Find where the given text appears and provide that cell's center as [X, Y] coordinate. 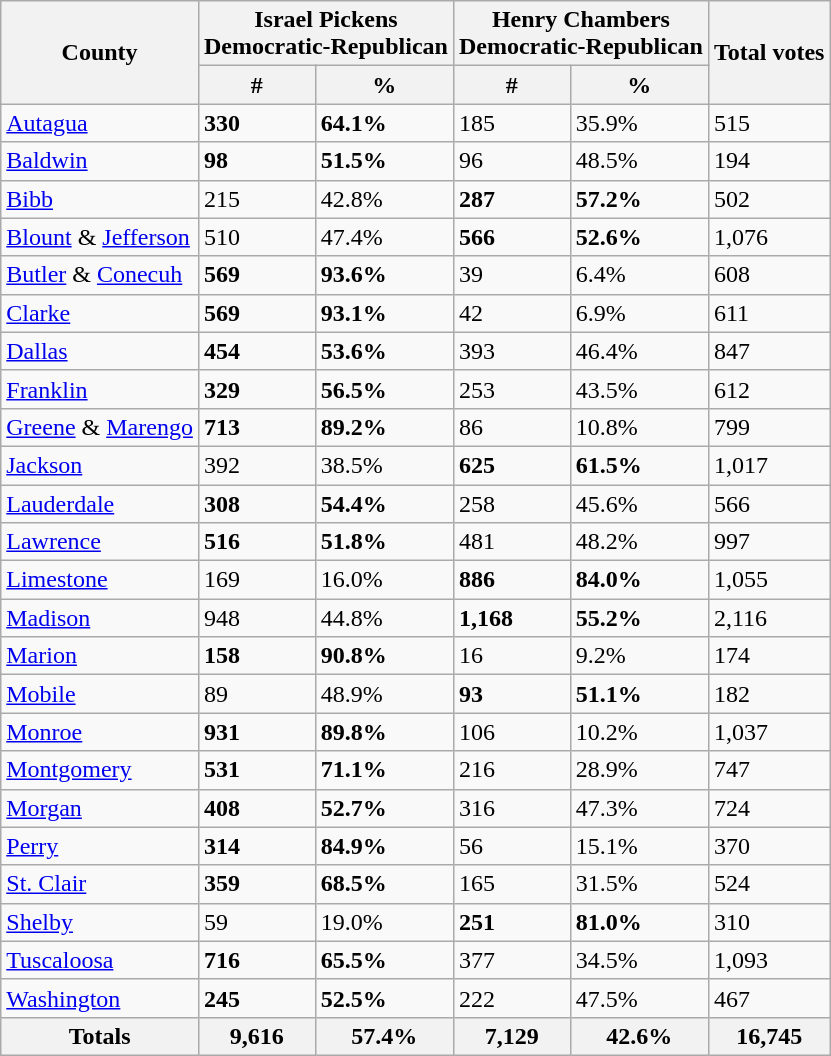
48.9% [384, 694]
Limestone [100, 580]
43.5% [639, 389]
106 [512, 732]
287 [512, 199]
Lawrence [100, 542]
330 [256, 123]
98 [256, 161]
1,017 [769, 465]
625 [512, 465]
71.1% [384, 770]
329 [256, 389]
185 [512, 123]
Morgan [100, 808]
52.7% [384, 808]
51.1% [639, 694]
1,037 [769, 732]
Tuscaloosa [100, 960]
16 [512, 656]
510 [256, 237]
502 [769, 199]
Israel PickensDemocratic-Republican [326, 34]
9,616 [256, 1036]
44.8% [384, 618]
169 [256, 580]
2,116 [769, 618]
314 [256, 846]
47.5% [639, 998]
6.9% [639, 313]
Montgomery [100, 770]
Butler & Conecuh [100, 275]
245 [256, 998]
86 [512, 427]
38.5% [384, 465]
31.5% [639, 884]
524 [769, 884]
Mobile [100, 694]
1,055 [769, 580]
886 [512, 580]
93.1% [384, 313]
608 [769, 275]
56 [512, 846]
Totals [100, 1036]
Autagua [100, 123]
89.2% [384, 427]
216 [512, 770]
48.2% [639, 542]
St. Clair [100, 884]
93.6% [384, 275]
Dallas [100, 351]
6.4% [639, 275]
53.6% [384, 351]
158 [256, 656]
59 [256, 922]
Madison [100, 618]
847 [769, 351]
61.5% [639, 465]
52.6% [639, 237]
Henry ChambersDemocratic-Republican [580, 34]
515 [769, 123]
56.5% [384, 389]
Perry [100, 846]
Baldwin [100, 161]
Marion [100, 656]
Jackson [100, 465]
7,129 [512, 1036]
408 [256, 808]
81.0% [639, 922]
Greene & Marengo [100, 427]
612 [769, 389]
68.5% [384, 884]
481 [512, 542]
948 [256, 618]
42.6% [639, 1036]
Lauderdale [100, 503]
377 [512, 960]
10.2% [639, 732]
64.1% [384, 123]
34.5% [639, 960]
55.2% [639, 618]
713 [256, 427]
45.6% [639, 503]
174 [769, 656]
1,076 [769, 237]
931 [256, 732]
16,745 [769, 1036]
Total votes [769, 52]
47.3% [639, 808]
51.8% [384, 542]
392 [256, 465]
531 [256, 770]
28.9% [639, 770]
1,168 [512, 618]
89.8% [384, 732]
47.4% [384, 237]
516 [256, 542]
16.0% [384, 580]
182 [769, 694]
51.5% [384, 161]
724 [769, 808]
611 [769, 313]
35.9% [639, 123]
65.5% [384, 960]
Bibb [100, 199]
393 [512, 351]
Washington [100, 998]
194 [769, 161]
308 [256, 503]
84.0% [639, 580]
57.4% [384, 1036]
48.5% [639, 161]
84.9% [384, 846]
997 [769, 542]
258 [512, 503]
15.1% [639, 846]
1,093 [769, 960]
359 [256, 884]
42.8% [384, 199]
253 [512, 389]
County [100, 52]
747 [769, 770]
222 [512, 998]
19.0% [384, 922]
316 [512, 808]
251 [512, 922]
716 [256, 960]
46.4% [639, 351]
57.2% [639, 199]
165 [512, 884]
215 [256, 199]
454 [256, 351]
Shelby [100, 922]
310 [769, 922]
Franklin [100, 389]
89 [256, 694]
39 [512, 275]
Blount & Jefferson [100, 237]
Monroe [100, 732]
799 [769, 427]
54.4% [384, 503]
93 [512, 694]
96 [512, 161]
9.2% [639, 656]
370 [769, 846]
10.8% [639, 427]
90.8% [384, 656]
52.5% [384, 998]
Clarke [100, 313]
467 [769, 998]
42 [512, 313]
